Return [x, y] of the center of cell containing provided text 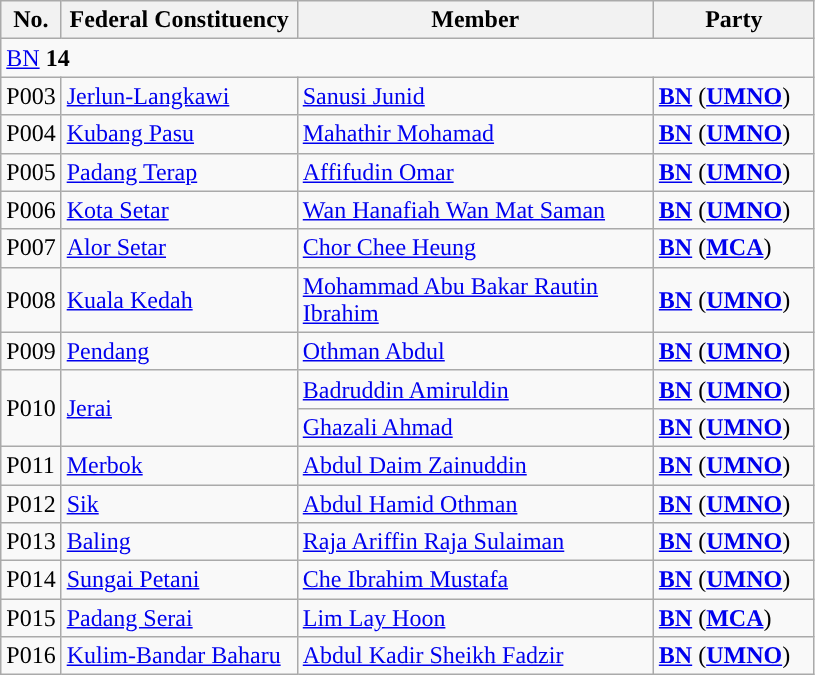
No. [31, 20]
P005 [31, 172]
Kubang Pasu [179, 134]
Che Ibrahim Mustafa [475, 580]
Abdul Kadir Sheikh Fadzir [475, 656]
Wan Hanafiah Wan Mat Saman [475, 210]
P013 [31, 542]
Jerai [179, 408]
Member [475, 20]
P008 [31, 300]
P007 [31, 248]
P006 [31, 210]
Padang Serai [179, 618]
Federal Constituency [179, 20]
P016 [31, 656]
P009 [31, 351]
P012 [31, 503]
Mohammad Abu Bakar Rautin Ibrahim [475, 300]
Sik [179, 503]
Baling [179, 542]
Abdul Hamid Othman [475, 503]
P011 [31, 465]
P004 [31, 134]
Merbok [179, 465]
P014 [31, 580]
Chor Chee Heung [475, 248]
Lim Lay Hoon [475, 618]
BN 14 [408, 58]
Ghazali Ahmad [475, 427]
Sungai Petani [179, 580]
P010 [31, 408]
P003 [31, 96]
Mahathir Mohamad [475, 134]
Badruddin Amiruldin [475, 389]
Jerlun-Langkawi [179, 96]
Raja Ariffin Raja Sulaiman [475, 542]
Othman Abdul [475, 351]
Alor Setar [179, 248]
Padang Terap [179, 172]
Kuala Kedah [179, 300]
Sanusi Junid [475, 96]
Kulim-Bandar Baharu [179, 656]
Affifudin Omar [475, 172]
P015 [31, 618]
Party [734, 20]
Pendang [179, 351]
Abdul Daim Zainuddin [475, 465]
Kota Setar [179, 210]
